Identify which cell holds the provided text, then report its [x, y] central coordinate. 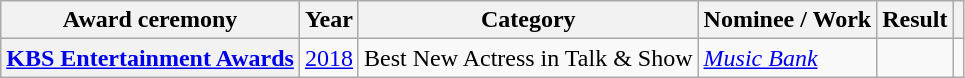
Year [328, 20]
KBS Entertainment Awards [150, 58]
Award ceremony [150, 20]
2018 [328, 58]
Best New Actress in Talk & Show [528, 58]
Music Bank [788, 58]
Nominee / Work [788, 20]
Result [915, 20]
Category [528, 20]
